Find where the given text appears and provide that cell's center as [x, y] coordinate. 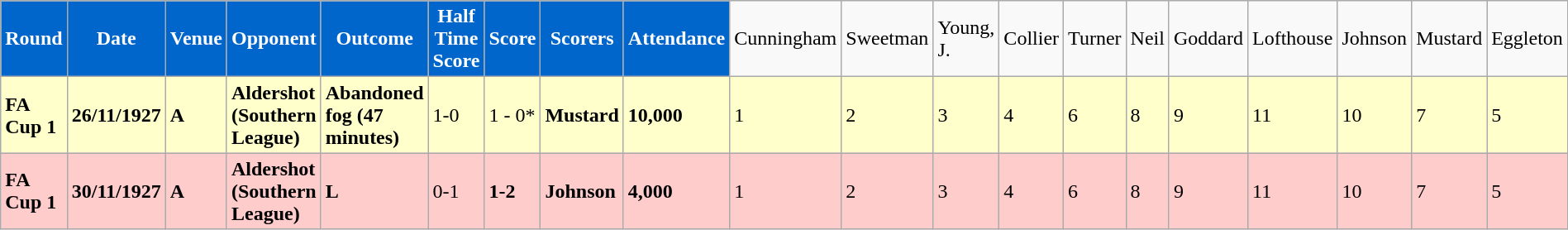
Goddard [1208, 39]
Half Time Score [456, 39]
26/11/1927 [116, 115]
Sweetman [888, 39]
Collier [1032, 39]
1 - 0* [512, 115]
4,000 [676, 191]
Cunningham [785, 39]
1-0 [456, 115]
Venue [196, 39]
Neil [1147, 39]
Turner [1095, 39]
Outcome [374, 39]
Young, J. [966, 39]
Lofthouse [1292, 39]
Abandoned fog (47 minutes) [374, 115]
Score [512, 39]
Round [34, 39]
Date [116, 39]
0-1 [456, 191]
Scorers [582, 39]
1-2 [512, 191]
Attendance [676, 39]
Opponent [274, 39]
Eggleton [1527, 39]
10,000 [676, 115]
30/11/1927 [116, 191]
L [374, 191]
